Locate the cell with the specified text and output its [X, Y] center coordinate. 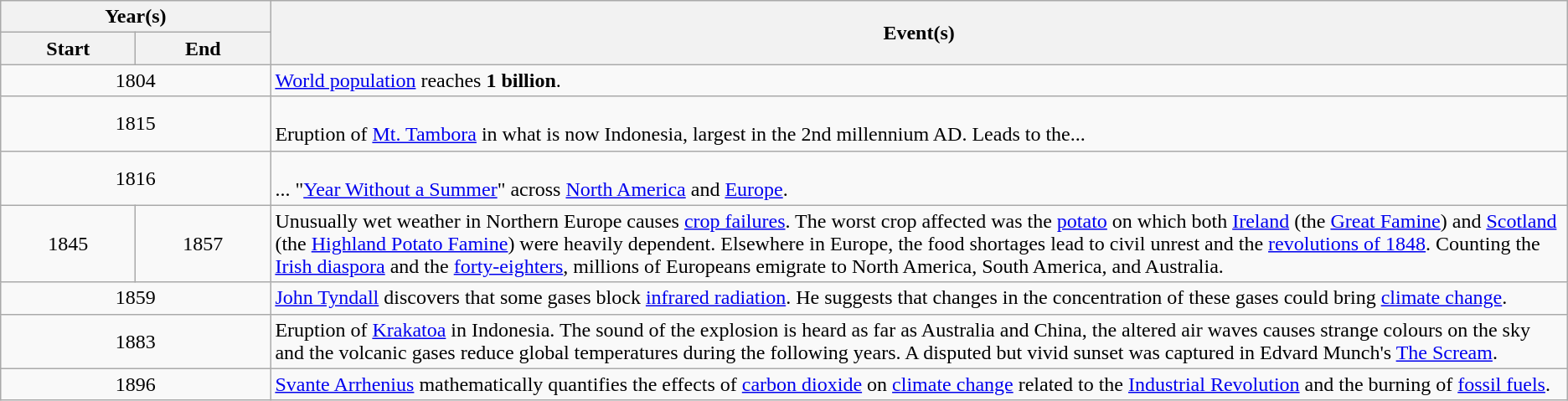
World population reaches 1 billion. [919, 80]
1883 [136, 342]
1804 [136, 80]
1896 [136, 384]
1816 [136, 177]
... "Year Without a Summer" across North America and Europe. [919, 177]
Event(s) [919, 33]
Year(s) [136, 17]
1845 [69, 244]
1859 [136, 298]
End [203, 49]
Start [69, 49]
1857 [203, 244]
Eruption of Mt. Tambora in what is now Indonesia, largest in the 2nd millennium AD. Leads to the... [919, 124]
1815 [136, 124]
